Identify which cell holds the provided text, then report its [X, Y] central coordinate. 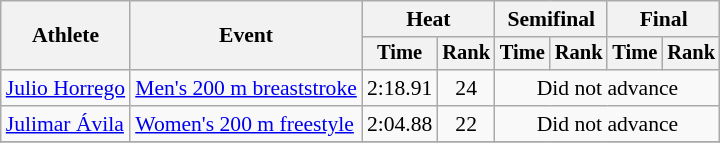
24 [466, 88]
Event [246, 36]
Final [663, 19]
2:04.88 [400, 124]
Women's 200 m freestyle [246, 124]
Men's 200 m breaststroke [246, 88]
Athlete [66, 36]
Julimar Ávila [66, 124]
Julio Horrego [66, 88]
22 [466, 124]
2:18.91 [400, 88]
Heat [428, 19]
Semifinal [551, 19]
